Detect which cell encompasses the target text, then output its [x, y] center coordinate. 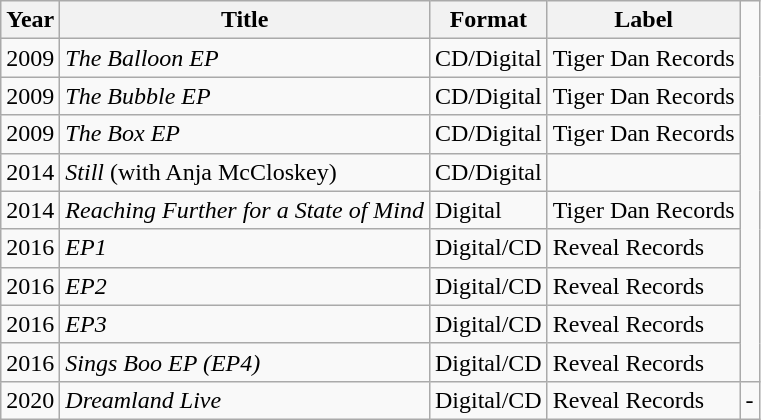
- [750, 400]
Label [644, 20]
The Bubble EP [245, 96]
EP3 [245, 324]
Title [245, 20]
Reaching Further for a State of Mind [245, 210]
Dreamland Live [245, 400]
The Balloon EP [245, 58]
Digital [488, 210]
Format [488, 20]
EP2 [245, 286]
Sings Boo EP (EP4) [245, 362]
2020 [30, 400]
Year [30, 20]
EP1 [245, 248]
Still (with Anja McCloskey) [245, 172]
The Box EP [245, 134]
